From the cell containing the given text, extract its center point as [x, y] coordinate. 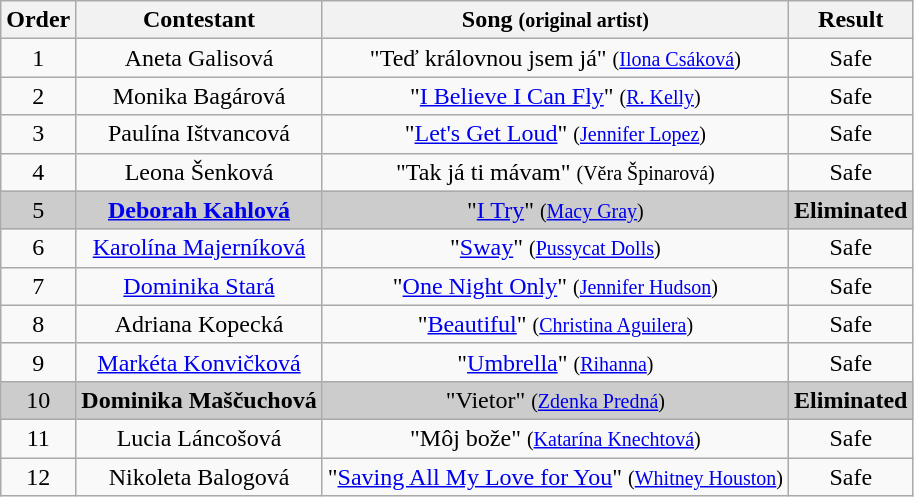
"One Night Only" (Jennifer Hudson) [555, 286]
6 [38, 248]
Song (original artist) [555, 20]
"Vietor" (Zdenka Predná) [555, 400]
Markéta Konvičková [199, 362]
Order [38, 20]
"Teď královnou jsem já" (Ilona Csáková) [555, 58]
"Beautiful" (Christina Aguilera) [555, 324]
"Umbrella" (Rihanna) [555, 362]
Contestant [199, 20]
Nikoleta Balogová [199, 477]
7 [38, 286]
8 [38, 324]
Dominika Stará [199, 286]
Leona Šenková [199, 172]
"I Believe I Can Fly" (R. Kelly) [555, 96]
11 [38, 438]
12 [38, 477]
4 [38, 172]
Aneta Galisová [199, 58]
9 [38, 362]
Karolína Majerníková [199, 248]
Result [851, 20]
Dominika Maščuchová [199, 400]
Monika Bagárová [199, 96]
5 [38, 210]
"Sway" (Pussycat Dolls) [555, 248]
Deborah Kahlová [199, 210]
Lucia Láncošová [199, 438]
2 [38, 96]
"Let's Get Loud" (Jennifer Lopez) [555, 134]
Adriana Kopecká [199, 324]
"I Try" (Macy Gray) [555, 210]
1 [38, 58]
Paulína Ištvancová [199, 134]
"Môj bože" (Katarína Knechtová) [555, 438]
"Tak já ti mávam" (Věra Špinarová) [555, 172]
"Saving All My Love for You" (Whitney Houston) [555, 477]
3 [38, 134]
10 [38, 400]
